Return (x, y) of the center of cell containing provided text 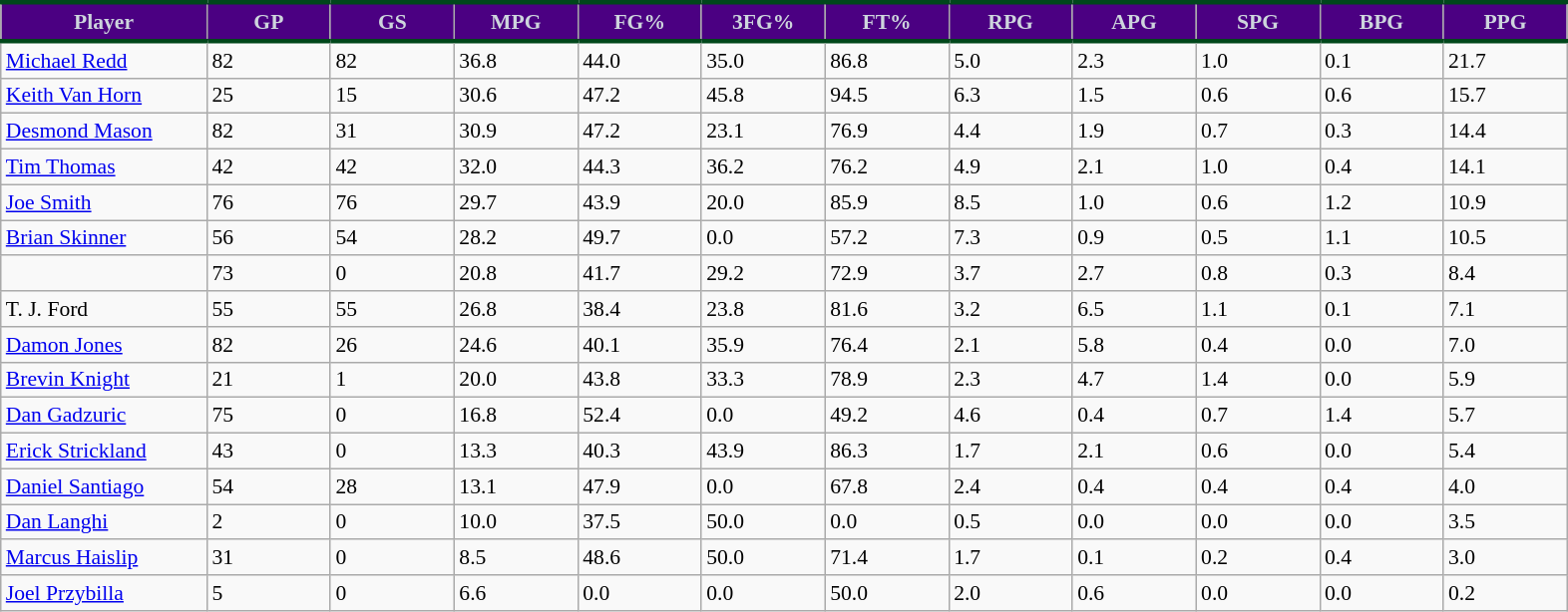
BPG (1381, 22)
49.7 (639, 238)
28 (392, 486)
T. J. Ford (104, 309)
86.3 (887, 452)
40.1 (639, 345)
35.9 (763, 345)
43.8 (639, 380)
Michael Redd (104, 60)
4.6 (1010, 416)
APG (1134, 22)
6.5 (1134, 309)
2.4 (1010, 486)
41.7 (639, 274)
Tim Thomas (104, 167)
4.4 (1010, 132)
35.0 (763, 60)
2.7 (1134, 274)
24.6 (516, 345)
48.6 (639, 558)
44.0 (639, 60)
45.8 (763, 96)
30.9 (516, 132)
4.0 (1505, 486)
28.2 (516, 238)
23.1 (763, 132)
Joe Smith (104, 202)
Daniel Santiago (104, 486)
36.8 (516, 60)
7.3 (1010, 238)
2 (268, 522)
2.0 (1010, 593)
7.0 (1505, 345)
Dan Gadzuric (104, 416)
SPG (1258, 22)
4.9 (1010, 167)
20.8 (516, 274)
23.8 (763, 309)
43 (268, 452)
44.3 (639, 167)
5.7 (1505, 416)
36.2 (763, 167)
32.0 (516, 167)
26 (392, 345)
5.8 (1134, 345)
MPG (516, 22)
5.9 (1505, 380)
FG% (639, 22)
73 (268, 274)
Brian Skinner (104, 238)
Erick Strickland (104, 452)
13.1 (516, 486)
76.9 (887, 132)
49.2 (887, 416)
5 (268, 593)
Keith Van Horn (104, 96)
7.1 (1505, 309)
10.9 (1505, 202)
30.6 (516, 96)
75 (268, 416)
Desmond Mason (104, 132)
1.9 (1134, 132)
Player (104, 22)
Damon Jones (104, 345)
FT% (887, 22)
67.8 (887, 486)
14.1 (1505, 167)
33.3 (763, 380)
RPG (1010, 22)
38.4 (639, 309)
52.4 (639, 416)
3.0 (1505, 558)
29.7 (516, 202)
Dan Langhi (104, 522)
Marcus Haislip (104, 558)
1 (392, 380)
40.3 (639, 452)
GS (392, 22)
Brevin Knight (104, 380)
0.8 (1258, 274)
47.9 (639, 486)
86.8 (887, 60)
94.5 (887, 96)
PPG (1505, 22)
57.2 (887, 238)
10.5 (1505, 238)
15 (392, 96)
6.6 (516, 593)
4.7 (1134, 380)
3.2 (1010, 309)
15.7 (1505, 96)
71.4 (887, 558)
6.3 (1010, 96)
29.2 (763, 274)
5.4 (1505, 452)
Joel Przybilla (104, 593)
76.2 (887, 167)
72.9 (887, 274)
5.0 (1010, 60)
78.9 (887, 380)
13.3 (516, 452)
3.5 (1505, 522)
10.0 (516, 522)
37.5 (639, 522)
81.6 (887, 309)
85.9 (887, 202)
GP (268, 22)
8.4 (1505, 274)
3FG% (763, 22)
26.8 (516, 309)
21 (268, 380)
1.2 (1381, 202)
25 (268, 96)
56 (268, 238)
3.7 (1010, 274)
76.4 (887, 345)
14.4 (1505, 132)
16.8 (516, 416)
1.5 (1134, 96)
21.7 (1505, 60)
0.9 (1134, 238)
